Scan for the cell matching the given text and deliver its (X, Y) coordinate at center. 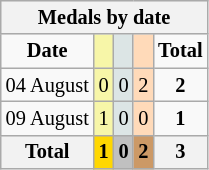
04 August (48, 85)
3 (180, 152)
09 August (48, 118)
Date (48, 51)
Medals by date (104, 17)
